Provide the [X, Y] coordinate of the cell's center where the given text is located.  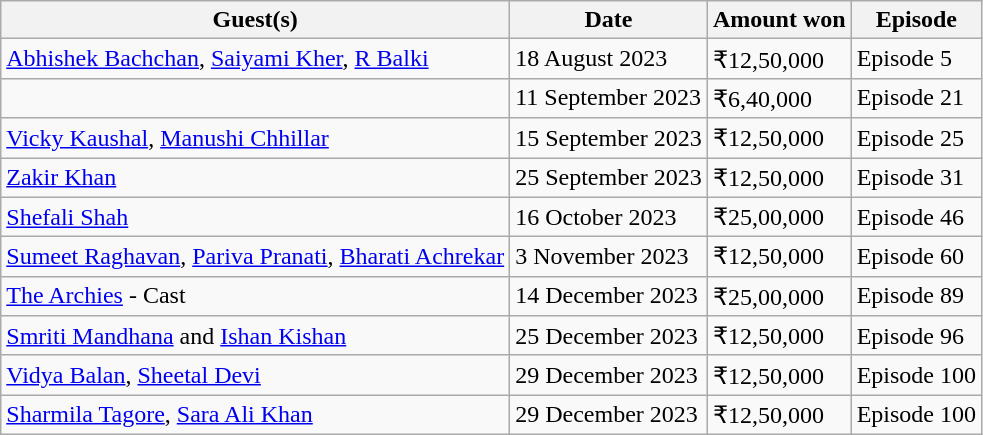
Episode [916, 20]
Episode 89 [916, 296]
Sharmila Tagore, Sara Ali Khan [256, 415]
Sumeet Raghavan, Pariva Pranati, Bharati Achrekar [256, 257]
25 September 2023 [609, 178]
₹6,40,000 [779, 98]
Episode 46 [916, 217]
11 September 2023 [609, 98]
Smriti Mandhana and Ishan Kishan [256, 336]
Episode 31 [916, 178]
3 November 2023 [609, 257]
Shefali Shah [256, 217]
Vicky Kaushal, Manushi Chhillar [256, 138]
The Archies - Cast [256, 296]
Vidya Balan, Sheetal Devi [256, 375]
Amount won [779, 20]
Zakir Khan [256, 178]
18 August 2023 [609, 59]
Episode 21 [916, 98]
Episode 96 [916, 336]
Episode 5 [916, 59]
14 December 2023 [609, 296]
Episode 60 [916, 257]
Abhishek Bachchan, Saiyami Kher, R Balki [256, 59]
Guest(s) [256, 20]
16 October 2023 [609, 217]
Date [609, 20]
Episode 25 [916, 138]
25 December 2023 [609, 336]
15 September 2023 [609, 138]
